Pinpoint the cell where the given text exists, returning its (x, y) midpoint coordinate. 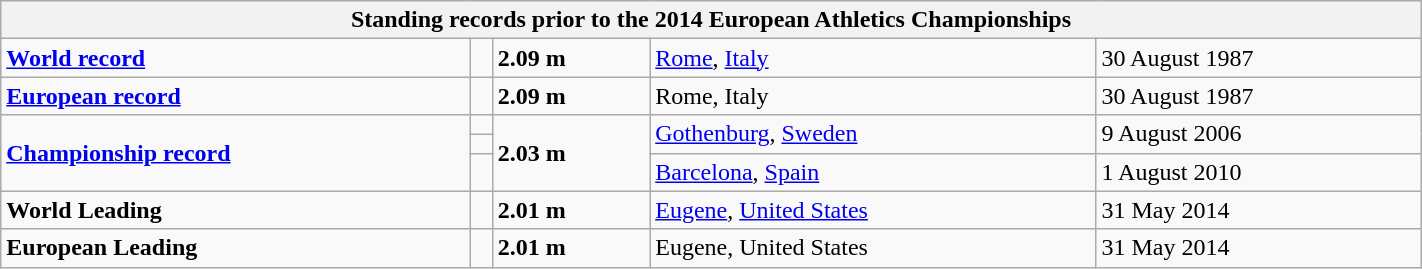
Gothenburg, Sweden (873, 134)
European record (236, 96)
Championship record (236, 153)
9 August 2006 (1258, 134)
2.03 m (571, 153)
Barcelona, Spain (873, 172)
World Leading (236, 210)
World record (236, 58)
European Leading (236, 248)
Standing records prior to the 2014 European Athletics Championships (711, 20)
1 August 2010 (1258, 172)
